Detect which cell encompasses the target text, then output its [x, y] center coordinate. 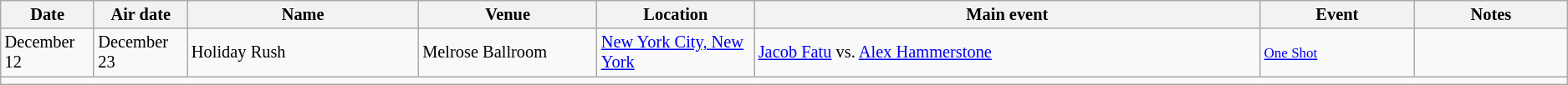
Event [1337, 14]
Location [676, 14]
Venue [508, 14]
Melrose Ballroom [508, 52]
December 12 [48, 52]
Holiday Rush [303, 52]
Notes [1491, 14]
Main event [1007, 14]
New York City, New York [676, 52]
Name [303, 14]
Air date [140, 14]
Date [48, 14]
Jacob Fatu vs. Alex Hammerstone [1007, 52]
One Shot [1337, 52]
December 23 [140, 52]
